Find where the given text appears and provide that cell's center as (x, y) coordinate. 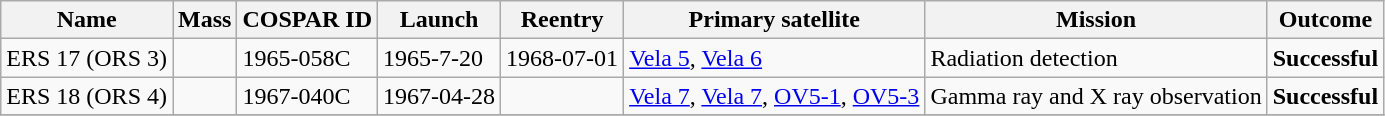
ERS 17 (ORS 3) (87, 58)
COSPAR ID (308, 20)
1967-04-28 (440, 96)
Vela 7, Vela 7, OV5-1, OV5-3 (774, 96)
Name (87, 20)
Outcome (1325, 20)
Mass (204, 20)
1965-058C (308, 58)
Radiation detection (1096, 58)
1968-07-01 (562, 58)
Launch (440, 20)
1967-040C (308, 96)
1965-7-20 (440, 58)
Gamma ray and X ray observation (1096, 96)
Reentry (562, 20)
Mission (1096, 20)
Primary satellite (774, 20)
Vela 5, Vela 6 (774, 58)
ERS 18 (ORS 4) (87, 96)
